Return [X, Y] of the center of cell containing provided text 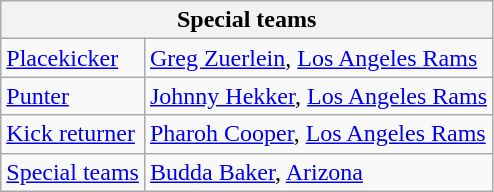
Budda Baker, Arizona [318, 172]
Pharoh Cooper, Los Angeles Rams [318, 134]
Greg Zuerlein, Los Angeles Rams [318, 58]
Punter [73, 96]
Johnny Hekker, Los Angeles Rams [318, 96]
Kick returner [73, 134]
Placekicker [73, 58]
